Return the [x, y] coordinate for the center point of the cell that contains the specified text.  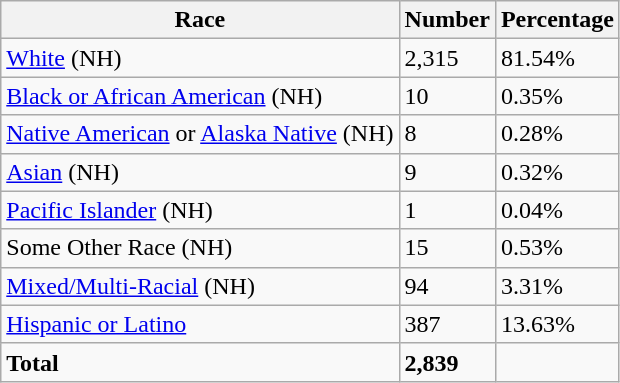
8 [447, 134]
81.54% [557, 58]
Number [447, 20]
2,315 [447, 58]
0.35% [557, 96]
Race [200, 20]
Asian (NH) [200, 172]
0.04% [557, 210]
387 [447, 324]
15 [447, 248]
0.32% [557, 172]
0.28% [557, 134]
Black or African American (NH) [200, 96]
Some Other Race (NH) [200, 248]
2,839 [447, 362]
Native American or Alaska Native (NH) [200, 134]
10 [447, 96]
Total [200, 362]
13.63% [557, 324]
Hispanic or Latino [200, 324]
9 [447, 172]
White (NH) [200, 58]
Percentage [557, 20]
Pacific Islander (NH) [200, 210]
0.53% [557, 248]
Mixed/Multi-Racial (NH) [200, 286]
1 [447, 210]
94 [447, 286]
3.31% [557, 286]
